From the cell containing the given text, extract its center point as [X, Y] coordinate. 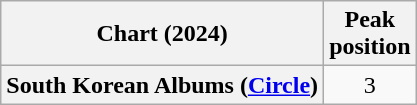
3 [370, 85]
Peakposition [370, 34]
Chart (2024) [162, 34]
South Korean Albums (Circle) [162, 85]
